Capture the cell that displays the provided text and extract its [x, y] central coordinate. 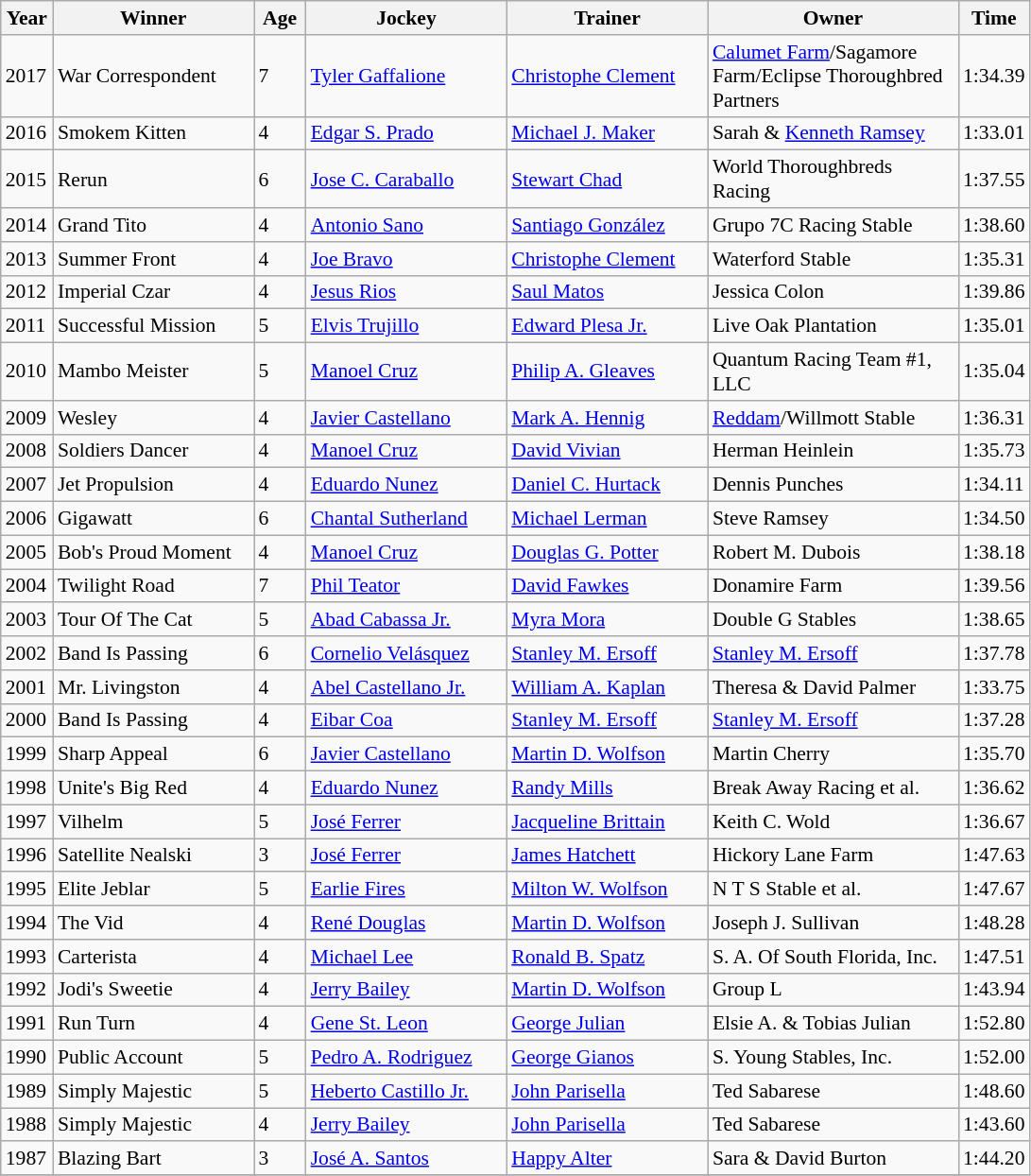
Successful Mission [153, 326]
1:33.01 [994, 133]
Owner [833, 18]
Unite's Big Red [153, 788]
2002 [26, 653]
The Vid [153, 923]
Phil Teator [406, 586]
2010 [26, 372]
Double G Stables [833, 620]
1:43.60 [994, 1125]
Smokem Kitten [153, 133]
Rerun [153, 180]
Live Oak Plantation [833, 326]
Run Turn [153, 1024]
2011 [26, 326]
1:36.31 [994, 418]
1:34.11 [994, 485]
1:44.20 [994, 1159]
George Julian [607, 1024]
1:38.60 [994, 225]
1:36.67 [994, 821]
Soldiers Dancer [153, 451]
Twilight Road [153, 586]
Elite Jeblar [153, 890]
Santiago González [607, 225]
1998 [26, 788]
Mr. Livingston [153, 687]
2000 [26, 720]
Winner [153, 18]
James Hatchett [607, 856]
Keith C. Wold [833, 821]
1996 [26, 856]
Heberto Castillo Jr. [406, 1091]
Joseph J. Sullivan [833, 923]
1:37.28 [994, 720]
Blazing Bart [153, 1159]
Randy Mills [607, 788]
Hickory Lane Farm [833, 856]
1991 [26, 1024]
Michael J. Maker [607, 133]
Grand Tito [153, 225]
2014 [26, 225]
Chantal Sutherland [406, 519]
2004 [26, 586]
2008 [26, 451]
1990 [26, 1058]
Sharp Appeal [153, 754]
George Gianos [607, 1058]
2006 [26, 519]
Jodi's Sweetie [153, 990]
Jose C. Caraballo [406, 180]
Jet Propulsion [153, 485]
Waterford Stable [833, 259]
Gigawatt [153, 519]
World Thoroughbreds Racing [833, 180]
Gene St. Leon [406, 1024]
1:43.94 [994, 990]
David Fawkes [607, 586]
2007 [26, 485]
2013 [26, 259]
Edgar S. Prado [406, 133]
Sarah & Kenneth Ramsey [833, 133]
1:39.86 [994, 292]
Joe Bravo [406, 259]
Grupo 7C Racing Stable [833, 225]
1:37.78 [994, 653]
1997 [26, 821]
José A. Santos [406, 1159]
1:36.62 [994, 788]
Sara & David Burton [833, 1159]
Jessica Colon [833, 292]
S. A. Of South Florida, Inc. [833, 957]
1:35.70 [994, 754]
Mambo Meister [153, 372]
Milton W. Wolfson [607, 890]
1:35.01 [994, 326]
Jacqueline Brittain [607, 821]
Philip A. Gleaves [607, 372]
S. Young Stables, Inc. [833, 1058]
Elvis Trujillo [406, 326]
Abad Cabassa Jr. [406, 620]
1992 [26, 990]
1988 [26, 1125]
1:33.75 [994, 687]
William A. Kaplan [607, 687]
1987 [26, 1159]
Imperial Czar [153, 292]
Group L [833, 990]
1:38.18 [994, 552]
Carterista [153, 957]
N T S Stable et al. [833, 890]
1:47.63 [994, 856]
1999 [26, 754]
David Vivian [607, 451]
Edward Plesa Jr. [607, 326]
Antonio Sano [406, 225]
Break Away Racing et al. [833, 788]
2005 [26, 552]
2001 [26, 687]
1:47.67 [994, 890]
Cornelio Velásquez [406, 653]
Herman Heinlein [833, 451]
Time [994, 18]
1:34.50 [994, 519]
Quantum Racing Team #1, LLC [833, 372]
Public Account [153, 1058]
Martin Cherry [833, 754]
1:35.31 [994, 259]
Wesley [153, 418]
Steve Ramsey [833, 519]
Stewart Chad [607, 180]
Donamire Farm [833, 586]
1:52.00 [994, 1058]
1993 [26, 957]
1:52.80 [994, 1024]
Jockey [406, 18]
Daniel C. Hurtack [607, 485]
1:47.51 [994, 957]
1994 [26, 923]
Reddam/Willmott Stable [833, 418]
Elsie A. & Tobias Julian [833, 1024]
Robert M. Dubois [833, 552]
René Douglas [406, 923]
1989 [26, 1091]
1995 [26, 890]
Satellite Nealski [153, 856]
1:35.73 [994, 451]
2009 [26, 418]
Michael Lee [406, 957]
Age [280, 18]
2016 [26, 133]
Calumet Farm/Sagamore Farm/Eclipse Thoroughbred Partners [833, 76]
Theresa & David Palmer [833, 687]
Pedro A. Rodriguez [406, 1058]
Vilhelm [153, 821]
Year [26, 18]
War Correspondent [153, 76]
1:38.65 [994, 620]
1:37.55 [994, 180]
2015 [26, 180]
1:48.28 [994, 923]
Jesus Rios [406, 292]
1:35.04 [994, 372]
Trainer [607, 18]
1:34.39 [994, 76]
Summer Front [153, 259]
2003 [26, 620]
Abel Castellano Jr. [406, 687]
2017 [26, 76]
1:39.56 [994, 586]
Happy Alter [607, 1159]
Douglas G. Potter [607, 552]
Tour Of The Cat [153, 620]
Myra Mora [607, 620]
Saul Matos [607, 292]
Dennis Punches [833, 485]
Bob's Proud Moment [153, 552]
Earlie Fires [406, 890]
Michael Lerman [607, 519]
Eibar Coa [406, 720]
2012 [26, 292]
1:48.60 [994, 1091]
Ronald B. Spatz [607, 957]
Tyler Gaffalione [406, 76]
Mark A. Hennig [607, 418]
